From the cell containing the given text, extract its center point as (x, y) coordinate. 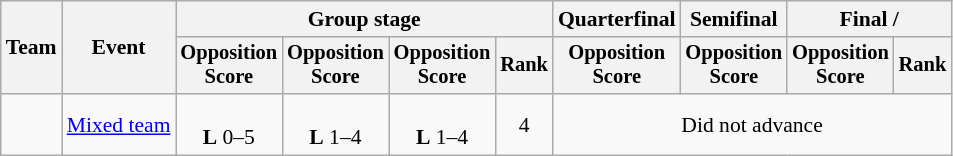
Did not advance (752, 124)
Final / (869, 19)
Event (119, 48)
Mixed team (119, 124)
Quarterfinal (617, 19)
Semifinal (734, 19)
Team (32, 48)
Group stage (364, 19)
4 (524, 124)
L 0–5 (230, 124)
